Capture the cell that displays the provided text and extract its (x, y) central coordinate. 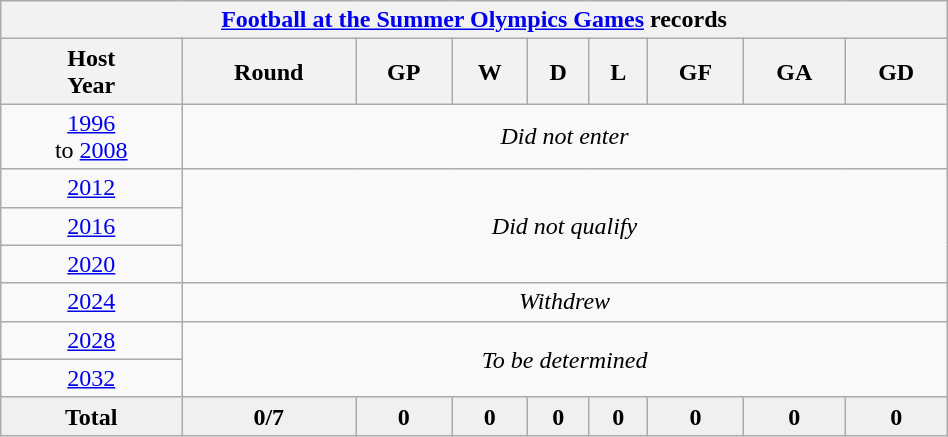
Total (92, 416)
Football at the Summer Olympics Games records (474, 20)
Did not qualify (564, 226)
GA (794, 72)
2016 (92, 226)
To be determined (564, 359)
GD (896, 72)
W (490, 72)
2032 (92, 378)
0/7 (269, 416)
L (618, 72)
2024 (92, 302)
Round (269, 72)
Withdrew (564, 302)
1996to 2008 (92, 136)
GP (404, 72)
2028 (92, 340)
Did not enter (564, 136)
2020 (92, 264)
2012 (92, 188)
HostYear (92, 72)
D (558, 72)
GF (695, 72)
